Identify which cell holds the provided text, then report its (X, Y) central coordinate. 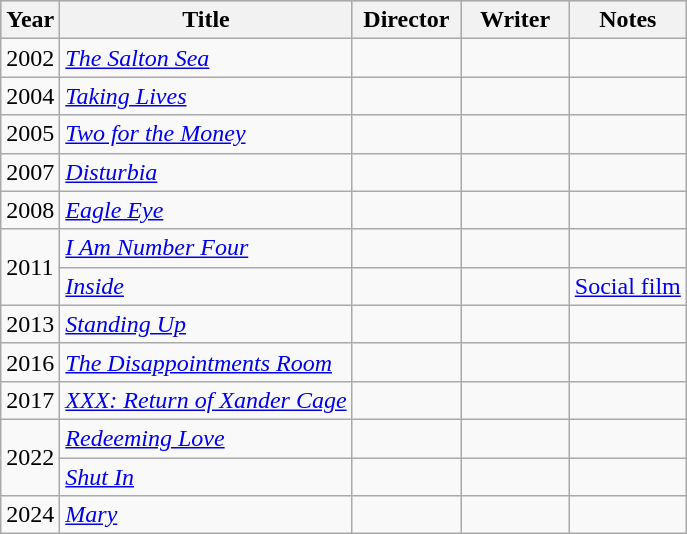
Writer (516, 20)
XXX: Return of Xander Cage (206, 400)
2005 (30, 134)
2004 (30, 96)
Mary (206, 515)
2013 (30, 324)
Title (206, 20)
Shut In (206, 477)
I Am Number Four (206, 248)
Eagle Eye (206, 210)
Year (30, 20)
Notes (628, 20)
Social film (628, 286)
Director (406, 20)
Disturbia (206, 172)
2011 (30, 267)
2002 (30, 58)
2022 (30, 457)
2008 (30, 210)
2024 (30, 515)
2016 (30, 362)
Redeeming Love (206, 438)
2017 (30, 400)
The Disappointments Room (206, 362)
2007 (30, 172)
Two for the Money (206, 134)
The Salton Sea (206, 58)
Standing Up (206, 324)
Inside (206, 286)
Taking Lives (206, 96)
